Capture the cell that displays the provided text and extract its (x, y) central coordinate. 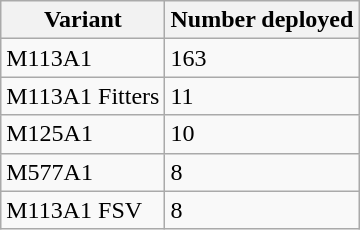
11 (262, 96)
10 (262, 134)
Number deployed (262, 20)
M113A1 (83, 58)
163 (262, 58)
Variant (83, 20)
M577A1 (83, 172)
M113A1 Fitters (83, 96)
M113A1 FSV (83, 210)
M125A1 (83, 134)
